Return the (x, y) coordinate for the center point of the cell that contains the specified text.  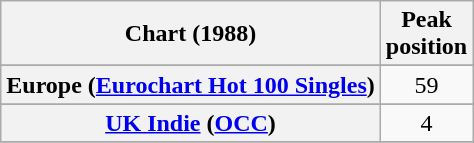
59 (426, 85)
Europe (Eurochart Hot 100 Singles) (191, 85)
UK Indie (OCC) (191, 123)
4 (426, 123)
Chart (1988) (191, 34)
Peakposition (426, 34)
